Return the (x, y) coordinate for the center point of the cell that contains the specified text.  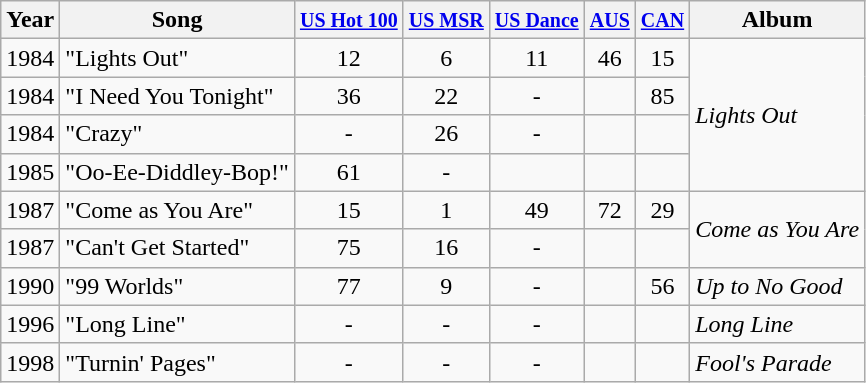
49 (536, 210)
56 (662, 286)
"Turnin' Pages" (178, 362)
Lights Out (778, 115)
"I Need You Tonight" (178, 96)
75 (348, 248)
Fool's Parade (778, 362)
16 (446, 248)
29 (662, 210)
22 (446, 96)
9 (446, 286)
US MSR (446, 20)
6 (446, 58)
1985 (30, 172)
77 (348, 286)
US Hot 100 (348, 20)
26 (446, 134)
"Oo-Ee-Diddley-Bop!" (178, 172)
Come as You Are (778, 229)
61 (348, 172)
12 (348, 58)
46 (610, 58)
"Can't Get Started" (178, 248)
AUS (610, 20)
1996 (30, 324)
36 (348, 96)
1998 (30, 362)
US Dance (536, 20)
Year (30, 20)
"Long Line" (178, 324)
1 (446, 210)
85 (662, 96)
Song (178, 20)
CAN (662, 20)
Long Line (778, 324)
"Lights Out" (178, 58)
1990 (30, 286)
"Come as You Are" (178, 210)
Up to No Good (778, 286)
72 (610, 210)
11 (536, 58)
"Crazy" (178, 134)
Album (778, 20)
"99 Worlds" (178, 286)
